Output the (x, y) coordinate of the center of the cell containing the given text.  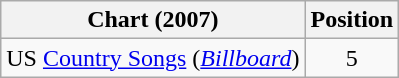
Position (352, 20)
Chart (2007) (153, 20)
5 (352, 58)
US Country Songs (Billboard) (153, 58)
